For the text-containing cell, return its midpoint in [x, y] coordinate format. 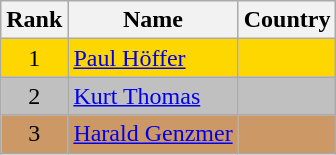
Rank [34, 20]
Kurt Thomas [153, 96]
Country [287, 20]
Paul Höffer [153, 58]
2 [34, 96]
Name [153, 20]
1 [34, 58]
3 [34, 134]
Harald Genzmer [153, 134]
